Locate the cell with the specified text and output its (x, y) center coordinate. 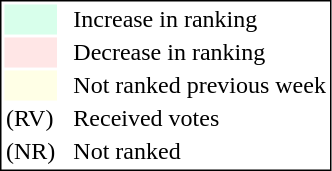
(RV) (30, 119)
(NR) (30, 151)
Decrease in ranking (200, 53)
Received votes (200, 119)
Increase in ranking (200, 19)
Not ranked (200, 151)
Not ranked previous week (200, 85)
